From the cell containing the given text, extract its center point as [X, Y] coordinate. 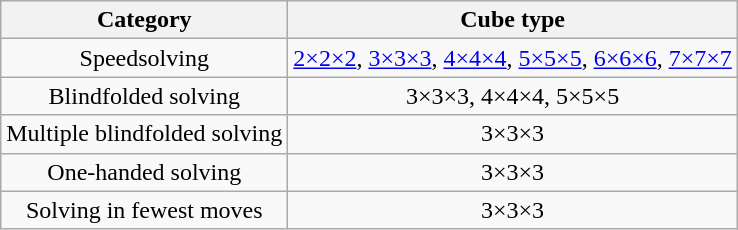
3×3×3, 4×4×4, 5×5×5 [512, 96]
Category [144, 20]
Multiple blindfolded solving [144, 134]
Solving in fewest moves [144, 210]
Speedsolving [144, 58]
2×2×2, 3×3×3, 4×4×4, 5×5×5, 6×6×6, 7×7×7 [512, 58]
Cube type [512, 20]
Blindfolded solving [144, 96]
One-handed solving [144, 172]
